Search for the cell housing the specified text and yield its (X, Y) center coordinate. 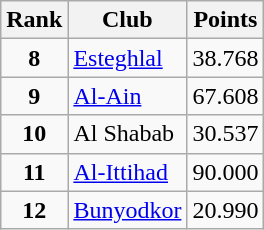
Rank (34, 20)
11 (34, 172)
Points (226, 20)
9 (34, 96)
Bunyodkor (128, 210)
Club (128, 20)
Esteghlal (128, 58)
8 (34, 58)
90.000 (226, 172)
Al Shabab (128, 134)
67.608 (226, 96)
30.537 (226, 134)
38.768 (226, 58)
Al-Ain (128, 96)
10 (34, 134)
Al-Ittihad (128, 172)
12 (34, 210)
20.990 (226, 210)
